Determine the [x, y] coordinate at the center of the cell enclosing the given text.  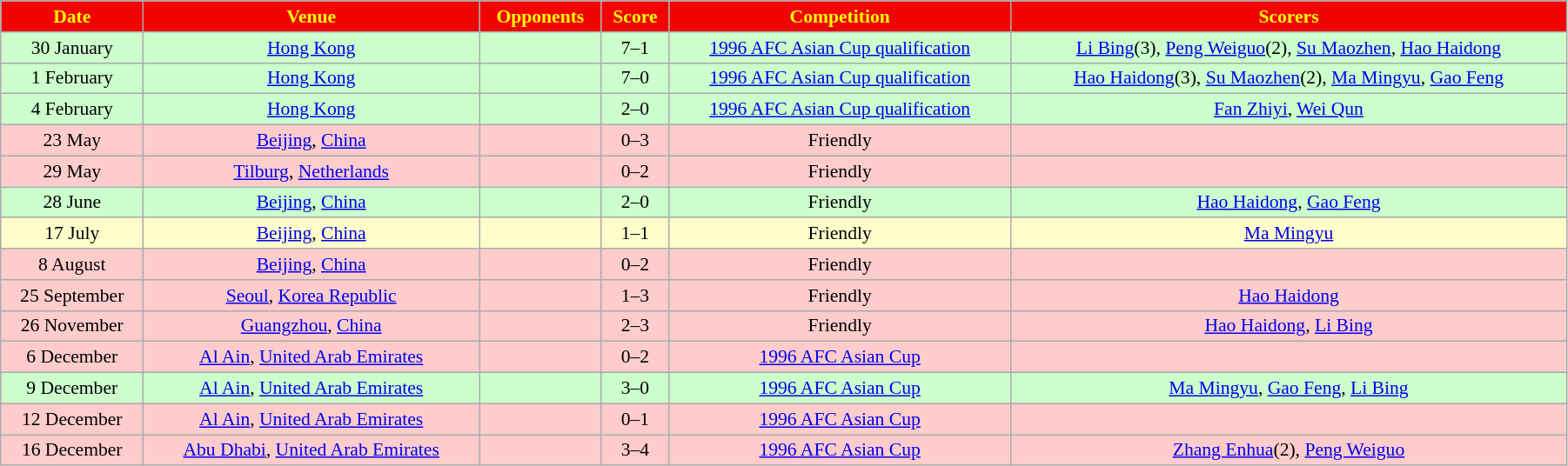
Seoul, Korea Republic [312, 296]
1–1 [635, 234]
Ma Mingyu, Gao Feng, Li Bing [1290, 389]
30 January [72, 48]
Venue [312, 17]
Hao Haidong [1290, 296]
Tilburg, Netherlands [312, 171]
Opponents [541, 17]
0–3 [635, 141]
2–3 [635, 326]
Scorers [1290, 17]
Score [635, 17]
Abu Dhabi, United Arab Emirates [312, 450]
26 November [72, 326]
12 December [72, 419]
7–1 [635, 48]
Competition [841, 17]
4 February [72, 110]
23 May [72, 141]
29 May [72, 171]
Guangzhou, China [312, 326]
1–3 [635, 296]
7–0 [635, 78]
8 August [72, 264]
3–0 [635, 389]
Date [72, 17]
Li Bing(3), Peng Weiguo(2), Su Maozhen, Hao Haidong [1290, 48]
Hao Haidong, Gao Feng [1290, 203]
3–4 [635, 450]
0–1 [635, 419]
16 December [72, 450]
Hao Haidong, Li Bing [1290, 326]
17 July [72, 234]
Ma Mingyu [1290, 234]
9 December [72, 389]
Hao Haidong(3), Su Maozhen(2), Ma Mingyu, Gao Feng [1290, 78]
1 February [72, 78]
6 December [72, 357]
Zhang Enhua(2), Peng Weiguo [1290, 450]
25 September [72, 296]
28 June [72, 203]
Fan Zhiyi, Wei Qun [1290, 110]
